Determine the (X, Y) coordinate at the center of the cell enclosing the given text.  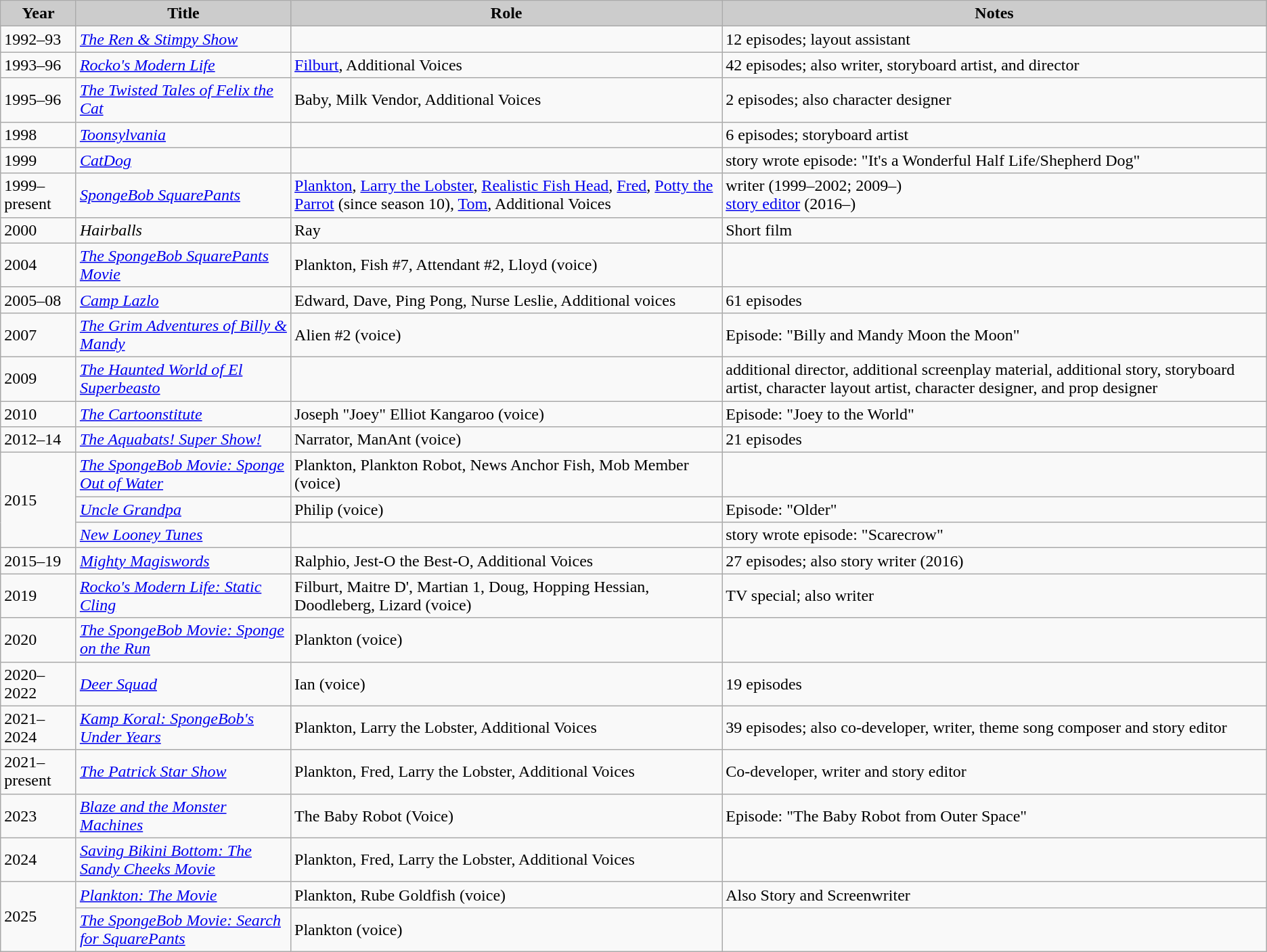
Camp Lazlo (183, 300)
Edward, Dave, Ping Pong, Nurse Leslie, Additional voices (506, 300)
TV special; also writer (995, 595)
2023 (39, 816)
Toonsylvania (183, 135)
1999 (39, 160)
The Ren & Stimpy Show (183, 39)
6 episodes; storyboard artist (995, 135)
42 episodes; also writer, storyboard artist, and director (995, 65)
Kamp Koral: SpongeBob's Under Years (183, 728)
story wrote episode: "Scarecrow" (995, 535)
2024 (39, 859)
The Patrick Star Show (183, 771)
Role (506, 14)
1999–present (39, 195)
2021–present (39, 771)
The Cartoonstitute (183, 413)
39 episodes; also co-developer, writer, theme song composer and story editor (995, 728)
2 episodes; also character designer (995, 100)
The Aquabats! Super Show! (183, 440)
Uncle Grandpa (183, 509)
The Twisted Tales of Felix the Cat (183, 100)
SpongeBob SquarePants (183, 195)
2010 (39, 413)
The Grim Adventures of Billy & Mandy (183, 334)
2012–14 (39, 440)
Plankton: The Movie (183, 894)
Plankton, Plankton Robot, News Anchor Fish, Mob Member (voice) (506, 475)
19 episodes (995, 683)
2021–2024 (39, 728)
Filburt, Maitre D', Martian 1, Doug, Hopping Hessian, Doodleberg, Lizard (voice) (506, 595)
The SpongeBob SquarePants Movie (183, 265)
Mighty Magiswords (183, 561)
Short film (995, 230)
Plankton, Larry the Lobster, Realistic Fish Head, Fred, Potty the Parrot (since season 10), Tom, Additional Voices (506, 195)
2004 (39, 265)
Saving Bikini Bottom: The Sandy Cheeks Movie (183, 859)
27 episodes; also story writer (2016) (995, 561)
The SpongeBob Movie: Sponge on the Run (183, 640)
1992–93 (39, 39)
Episode: "Billy and Mandy Moon the Moon" (995, 334)
Ray (506, 230)
12 episodes; layout assistant (995, 39)
Ian (voice) (506, 683)
Narrator, ManAnt (voice) (506, 440)
2025 (39, 916)
1995–96 (39, 100)
Deer Squad (183, 683)
2000 (39, 230)
Ralphio, Jest-O the Best-O, Additional Voices (506, 561)
New Looney Tunes (183, 535)
Plankton, Rube Goldfish (voice) (506, 894)
Philip (voice) (506, 509)
The Haunted World of El Superbeasto (183, 379)
Rocko's Modern Life: Static Cling (183, 595)
The SpongeBob Movie: Search for SquarePants (183, 930)
2015–19 (39, 561)
Episode: "The Baby Robot from Outer Space" (995, 816)
61 episodes (995, 300)
Episode: "Older" (995, 509)
Hairballs (183, 230)
CatDog (183, 160)
2020–2022 (39, 683)
story wrote episode: "It's a Wonderful Half Life/Shepherd Dog" (995, 160)
The SpongeBob Movie: Sponge Out of Water (183, 475)
Filburt, Additional Voices (506, 65)
Rocko's Modern Life (183, 65)
Blaze and the Monster Machines (183, 816)
2020 (39, 640)
Plankton, Larry the Lobster, Additional Voices (506, 728)
Year (39, 14)
Co-developer, writer and story editor (995, 771)
writer (1999–2002; 2009–)story editor (2016–) (995, 195)
2015 (39, 501)
2007 (39, 334)
21 episodes (995, 440)
Episode: "Joey to the World" (995, 413)
Title (183, 14)
Alien #2 (voice) (506, 334)
2019 (39, 595)
Baby, Milk Vendor, Additional Voices (506, 100)
The Baby Robot (Voice) (506, 816)
2009 (39, 379)
Also Story and Screenwriter (995, 894)
1998 (39, 135)
2005–08 (39, 300)
Plankton, Fish #7, Attendant #2, Lloyd (voice) (506, 265)
Joseph "Joey" Elliot Kangaroo (voice) (506, 413)
1993–96 (39, 65)
Notes (995, 14)
